Scan for the cell matching the given text and deliver its (x, y) coordinate at center. 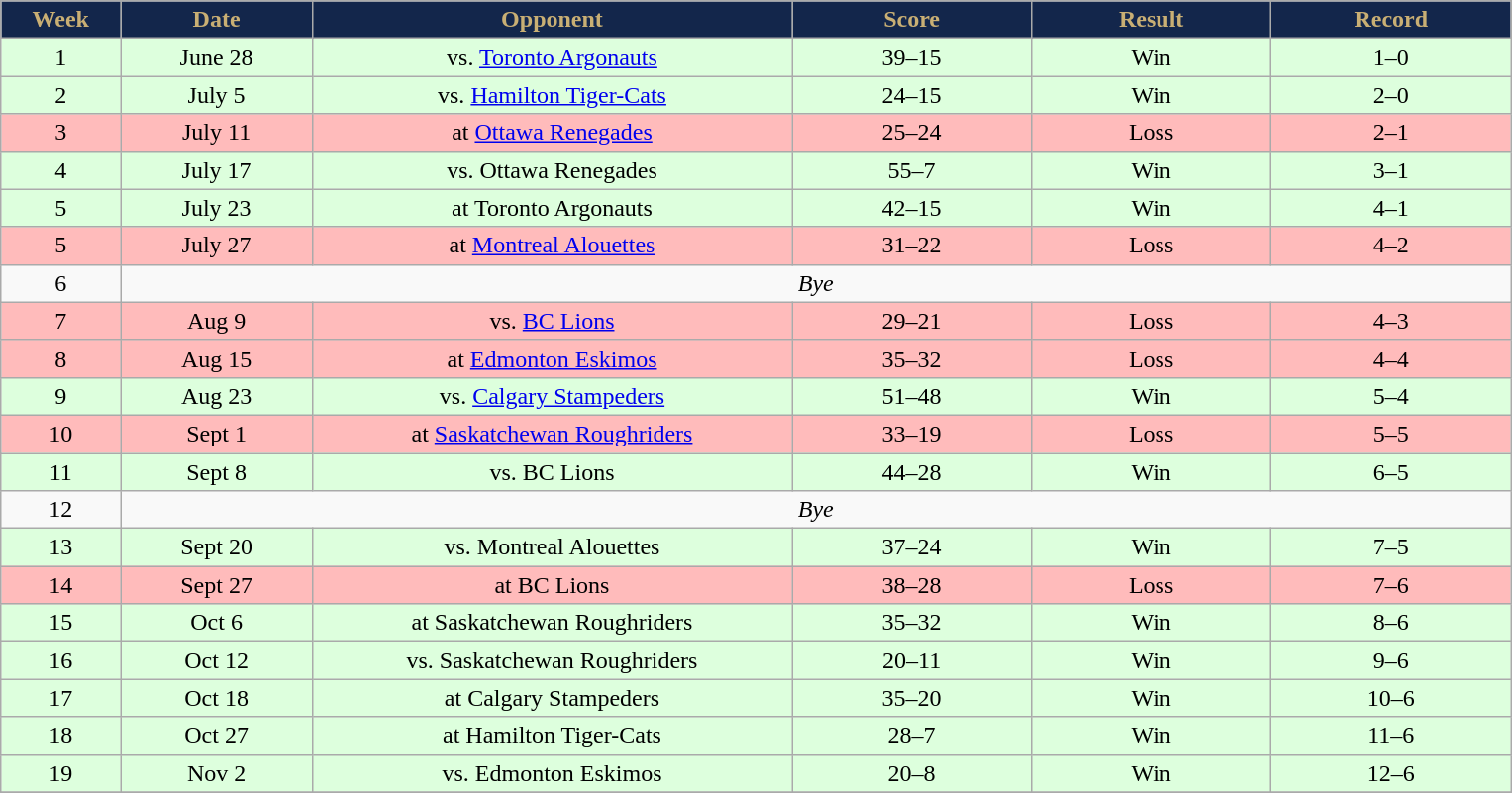
10–6 (1391, 698)
Sept 20 (217, 547)
10 (61, 434)
1 (61, 57)
6 (61, 283)
Aug 23 (217, 396)
4 (61, 170)
9–6 (1391, 660)
12–6 (1391, 773)
20–11 (912, 660)
39–15 (912, 57)
July 11 (217, 133)
at Hamilton Tiger-Cats (552, 736)
at Calgary Stampeders (552, 698)
51–48 (912, 396)
July 27 (217, 246)
June 28 (217, 57)
July 5 (217, 95)
Record (1391, 20)
19 (61, 773)
29–21 (912, 321)
17 (61, 698)
Aug 15 (217, 358)
24–15 (912, 95)
vs. Montreal Alouettes (552, 547)
8 (61, 358)
Aug 9 (217, 321)
7–5 (1391, 547)
4–1 (1391, 208)
at Ottawa Renegades (552, 133)
1–0 (1391, 57)
8–6 (1391, 623)
July 17 (217, 170)
7 (61, 321)
Oct 12 (217, 660)
vs. Edmonton Eskimos (552, 773)
Date (217, 20)
at Montreal Alouettes (552, 246)
55–7 (912, 170)
Opponent (552, 20)
38–28 (912, 585)
31–22 (912, 246)
28–7 (912, 736)
at Edmonton Eskimos (552, 358)
4–3 (1391, 321)
Result (1152, 20)
Nov 2 (217, 773)
Sept 27 (217, 585)
3–1 (1391, 170)
12 (61, 510)
6–5 (1391, 472)
35–20 (912, 698)
20–8 (912, 773)
vs. Calgary Stampeders (552, 396)
vs. Ottawa Renegades (552, 170)
Score (912, 20)
25–24 (912, 133)
Oct 18 (217, 698)
11–6 (1391, 736)
11 (61, 472)
16 (61, 660)
4–4 (1391, 358)
13 (61, 547)
44–28 (912, 472)
42–15 (912, 208)
Sept 1 (217, 434)
14 (61, 585)
Oct 27 (217, 736)
vs. Hamilton Tiger-Cats (552, 95)
2 (61, 95)
2–1 (1391, 133)
18 (61, 736)
4–2 (1391, 246)
Week (61, 20)
5–5 (1391, 434)
9 (61, 396)
7–6 (1391, 585)
2–0 (1391, 95)
July 23 (217, 208)
15 (61, 623)
at BC Lions (552, 585)
at Toronto Argonauts (552, 208)
33–19 (912, 434)
37–24 (912, 547)
5–4 (1391, 396)
Oct 6 (217, 623)
vs. Toronto Argonauts (552, 57)
Sept 8 (217, 472)
vs. Saskatchewan Roughriders (552, 660)
3 (61, 133)
